Output the (X, Y) coordinate of the center of the cell containing the given text.  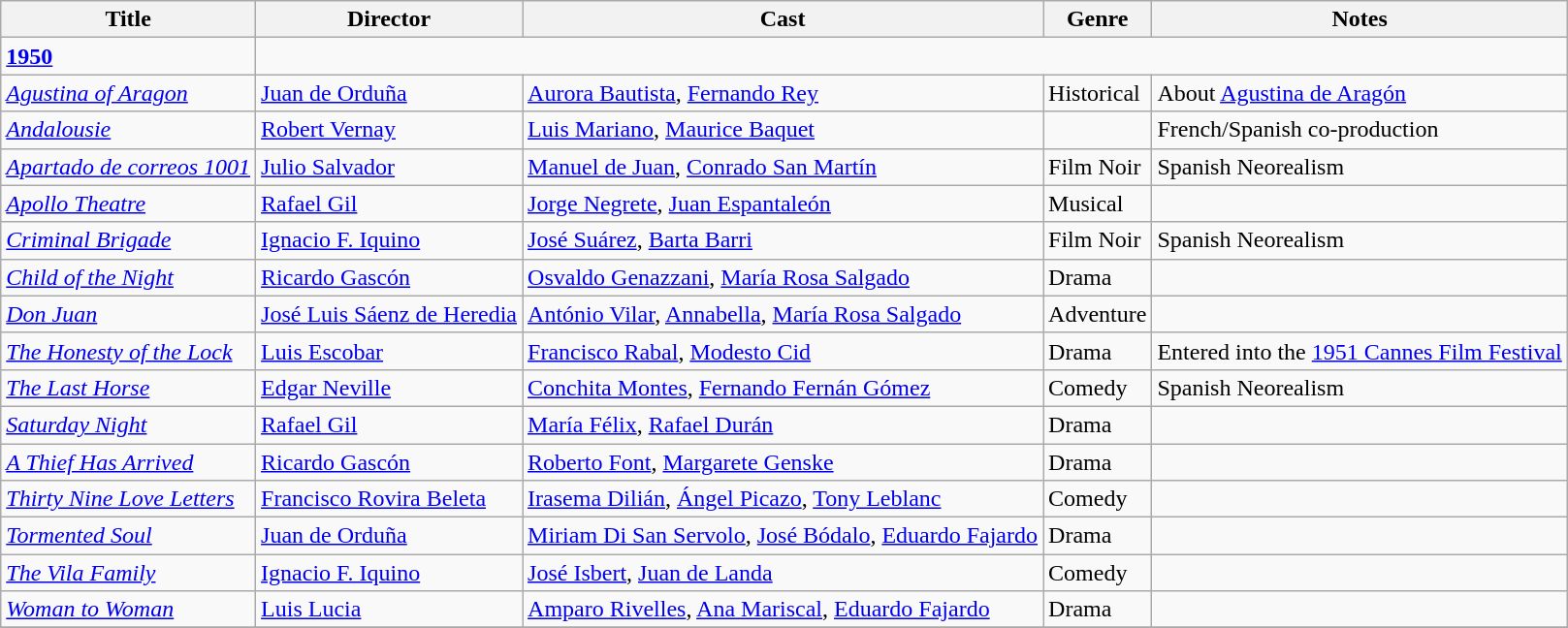
António Vilar, Annabella, María Rosa Salgado (784, 314)
Cast (784, 19)
Roberto Font, Margarete Genske (784, 462)
Historical (1098, 93)
Musical (1098, 204)
Woman to Woman (128, 610)
Miriam Di San Servolo, José Bódalo, Eduardo Fajardo (784, 536)
The Last Horse (128, 388)
Conchita Montes, Fernando Fernán Gómez (784, 388)
Tormented Soul (128, 536)
Apartado de correos 1001 (128, 167)
Osvaldo Genazzani, María Rosa Salgado (784, 277)
Title (128, 19)
José Isbert, Juan de Landa (784, 573)
José Suárez, Barta Barri (784, 240)
Criminal Brigade (128, 240)
Entered into the 1951 Cannes Film Festival (1360, 351)
The Honesty of the Lock (128, 351)
Francisco Rovira Beleta (390, 499)
Jorge Negrete, Juan Espantaleón (784, 204)
Luis Escobar (390, 351)
A Thief Has Arrived (128, 462)
Director (390, 19)
Andalousie (128, 130)
Child of the Night (128, 277)
Luis Mariano, Maurice Baquet (784, 130)
About Agustina de Aragón (1360, 93)
Aurora Bautista, Fernando Rey (784, 93)
Julio Salvador (390, 167)
Irasema Dilián, Ángel Picazo, Tony Leblanc (784, 499)
Amparo Rivelles, Ana Mariscal, Eduardo Fajardo (784, 610)
Adventure (1098, 314)
French/Spanish co-production (1360, 130)
Luis Lucia (390, 610)
The Vila Family (128, 573)
1950 (128, 56)
Robert Vernay (390, 130)
Genre (1098, 19)
Edgar Neville (390, 388)
Don Juan (128, 314)
Francisco Rabal, Modesto Cid (784, 351)
Apollo Theatre (128, 204)
María Félix, Rafael Durán (784, 424)
Saturday Night (128, 424)
José Luis Sáenz de Heredia (390, 314)
Notes (1360, 19)
Thirty Nine Love Letters (128, 499)
Manuel de Juan, Conrado San Martín (784, 167)
Agustina of Aragon (128, 93)
